For the text-containing cell, return its midpoint in [X, Y] coordinate format. 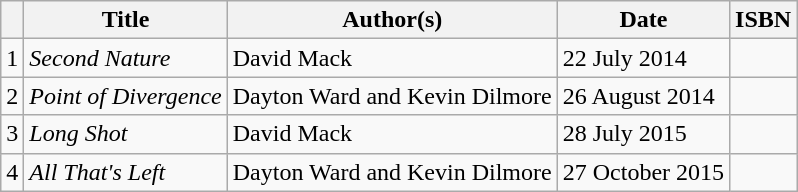
Title [126, 20]
Author(s) [392, 20]
All That's Left [126, 172]
Long Shot [126, 134]
2 [12, 96]
1 [12, 58]
Point of Divergence [126, 96]
3 [12, 134]
26 August 2014 [643, 96]
4 [12, 172]
Date [643, 20]
ISBN [764, 20]
27 October 2015 [643, 172]
Second Nature [126, 58]
22 July 2014 [643, 58]
28 July 2015 [643, 134]
